Search for the cell housing the specified text and yield its [X, Y] center coordinate. 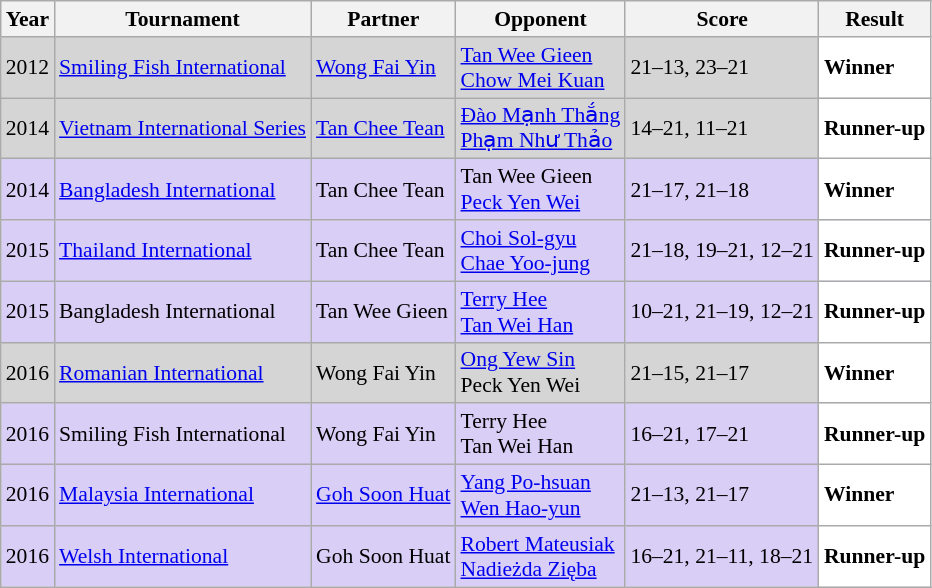
Result [874, 19]
Yang Po-hsuan Wen Hao-yun [540, 496]
Score [722, 19]
Year [28, 19]
Opponent [540, 19]
Đào Mạnh Thắng Phạm Như Thảo [540, 128]
Partner [383, 19]
Thailand International [182, 250]
2012 [28, 68]
Ong Yew Sin Peck Yen Wei [540, 372]
Tan Wee Gieen Chow Mei Kuan [540, 68]
21–18, 19–21, 12–21 [722, 250]
Vietnam International Series [182, 128]
Tournament [182, 19]
Welsh International [182, 556]
Romanian International [182, 372]
Robert Mateusiak Nadieżda Zięba [540, 556]
21–17, 21–18 [722, 190]
14–21, 11–21 [722, 128]
21–15, 21–17 [722, 372]
10–21, 21–19, 12–21 [722, 312]
Tan Wee Gieen Peck Yen Wei [540, 190]
16–21, 21–11, 18–21 [722, 556]
16–21, 17–21 [722, 434]
Choi Sol-gyu Chae Yoo-jung [540, 250]
Tan Wee Gieen [383, 312]
21–13, 23–21 [722, 68]
Malaysia International [182, 496]
21–13, 21–17 [722, 496]
